Determine the [X, Y] coordinate at the center of the cell enclosing the given text.  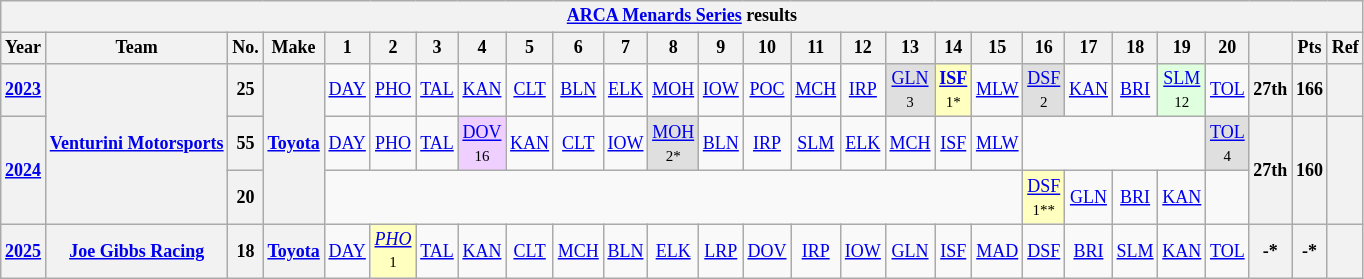
Team [136, 48]
PHO1 [393, 251]
DSF [1044, 251]
11 [816, 48]
16 [1044, 48]
Joe Gibbs Racing [136, 251]
MOH [674, 90]
LRP [720, 251]
TOL4 [1228, 144]
Pts [1310, 48]
ISF1* [954, 90]
14 [954, 48]
166 [1310, 90]
Venturini Motorsports [136, 144]
7 [626, 48]
DSF1** [1044, 197]
2023 [24, 90]
MOH2* [674, 144]
DOV [767, 251]
SLM12 [1182, 90]
Year [24, 48]
4 [482, 48]
19 [1182, 48]
No. [246, 48]
GLN3 [910, 90]
1 [347, 48]
2024 [24, 170]
ARCA Menards Series results [682, 16]
25 [246, 90]
2025 [24, 251]
3 [437, 48]
Ref [1345, 48]
13 [910, 48]
Make [294, 48]
55 [246, 144]
17 [1089, 48]
2 [393, 48]
15 [998, 48]
DOV16 [482, 144]
5 [530, 48]
10 [767, 48]
MAD [998, 251]
160 [1310, 170]
6 [578, 48]
POC [767, 90]
12 [864, 48]
9 [720, 48]
DSF2 [1044, 90]
8 [674, 48]
